Return (X, Y) of the center of cell containing provided text 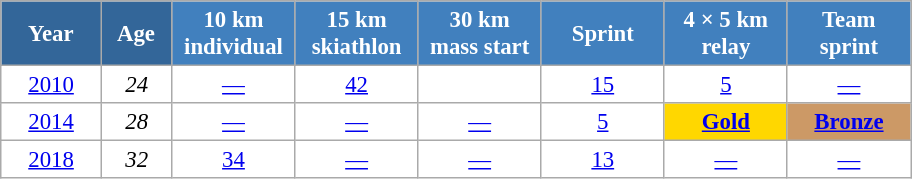
32 (136, 160)
28 (136, 122)
15 (602, 85)
34 (234, 160)
Bronze (848, 122)
4 × 5 km relay (726, 34)
Sprint (602, 34)
2014 (52, 122)
Age (136, 34)
2010 (52, 85)
Team sprint (848, 34)
10 km individual (234, 34)
13 (602, 160)
15 km skiathlon (356, 34)
2018 (52, 160)
42 (356, 85)
Gold (726, 122)
30 km mass start (480, 34)
Year (52, 34)
24 (136, 85)
